Detect which cell encompasses the target text, then output its (x, y) center coordinate. 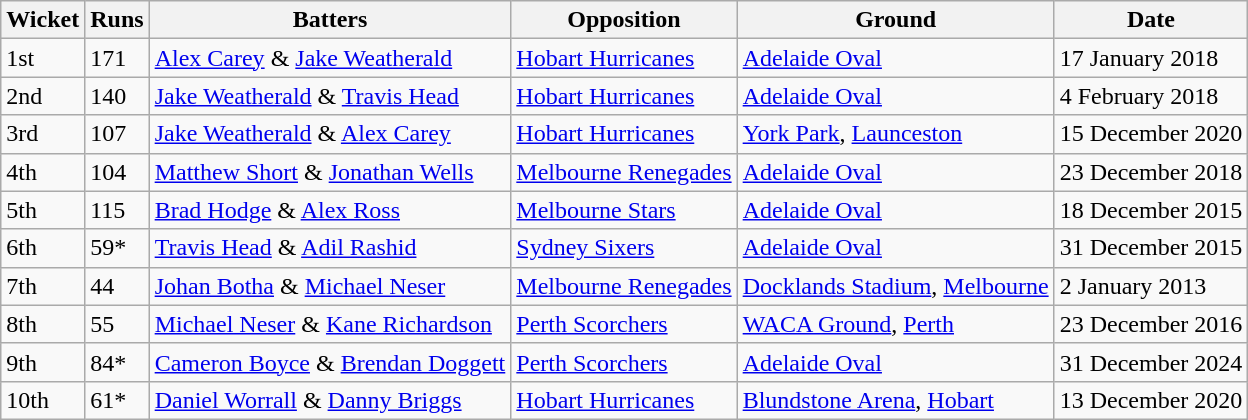
61* (117, 400)
1st (43, 58)
2 January 2013 (1151, 286)
Jake Weatherald & Travis Head (330, 96)
115 (117, 210)
59* (117, 248)
104 (117, 172)
Daniel Worrall & Danny Briggs (330, 400)
140 (117, 96)
Cameron Boyce & Brendan Doggett (330, 362)
10th (43, 400)
WACA Ground, Perth (896, 324)
5th (43, 210)
13 December 2020 (1151, 400)
Blundstone Arena, Hobart (896, 400)
Date (1151, 20)
15 December 2020 (1151, 134)
Opposition (624, 20)
2nd (43, 96)
31 December 2024 (1151, 362)
Docklands Stadium, Melbourne (896, 286)
Jake Weatherald & Alex Carey (330, 134)
Runs (117, 20)
171 (117, 58)
18 December 2015 (1151, 210)
Brad Hodge & Alex Ross (330, 210)
Melbourne Stars (624, 210)
55 (117, 324)
Ground (896, 20)
107 (117, 134)
Johan Botha & Michael Neser (330, 286)
31 December 2015 (1151, 248)
4 February 2018 (1151, 96)
23 December 2018 (1151, 172)
3rd (43, 134)
Matthew Short & Jonathan Wells (330, 172)
York Park, Launceston (896, 134)
Alex Carey & Jake Weatherald (330, 58)
Michael Neser & Kane Richardson (330, 324)
23 December 2016 (1151, 324)
Travis Head & Adil Rashid (330, 248)
17 January 2018 (1151, 58)
Wicket (43, 20)
7th (43, 286)
8th (43, 324)
84* (117, 362)
6th (43, 248)
44 (117, 286)
9th (43, 362)
Sydney Sixers (624, 248)
Batters (330, 20)
4th (43, 172)
